Search for the cell housing the specified text and yield its (X, Y) center coordinate. 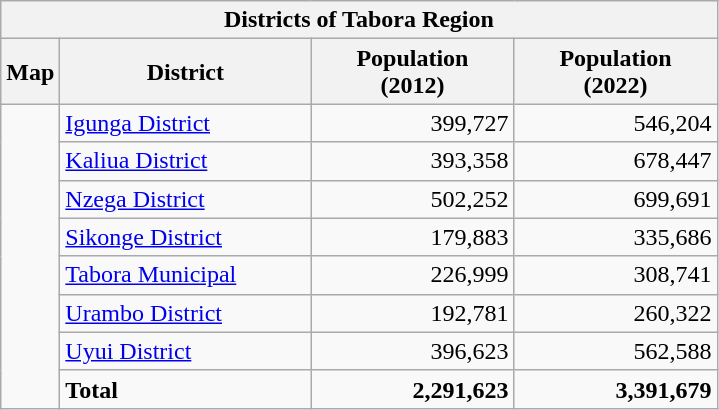
Population(2012) (412, 72)
699,691 (616, 199)
Kaliua District (186, 161)
546,204 (616, 123)
396,623 (412, 351)
Tabora Municipal (186, 275)
399,727 (412, 123)
226,999 (412, 275)
192,781 (412, 313)
Urambo District (186, 313)
Districts of Tabora Region (359, 20)
Uyui District (186, 351)
Igunga District (186, 123)
Total (186, 389)
3,391,679 (616, 389)
District (186, 72)
Map (30, 72)
260,322 (616, 313)
Population(2022) (616, 72)
562,588 (616, 351)
Nzega District (186, 199)
179,883 (412, 237)
393,358 (412, 161)
502,252 (412, 199)
335,686 (616, 237)
2,291,623 (412, 389)
308,741 (616, 275)
678,447 (616, 161)
Sikonge District (186, 237)
